Provide the [X, Y] coordinate of the cell's center where the given text is located.  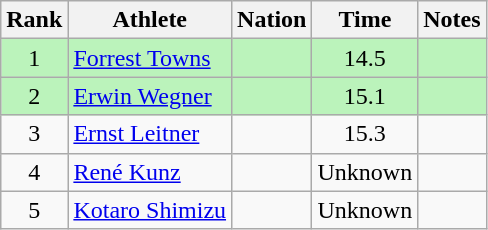
Notes [452, 20]
Forrest Towns [150, 58]
Erwin Wegner [150, 96]
Ernst Leitner [150, 134]
15.3 [365, 134]
4 [34, 172]
Rank [34, 20]
1 [34, 58]
Time [365, 20]
René Kunz [150, 172]
14.5 [365, 58]
Kotaro Shimizu [150, 210]
2 [34, 96]
Nation [272, 20]
15.1 [365, 96]
Athlete [150, 20]
3 [34, 134]
5 [34, 210]
